Identify which cell holds the provided text, then report its (x, y) central coordinate. 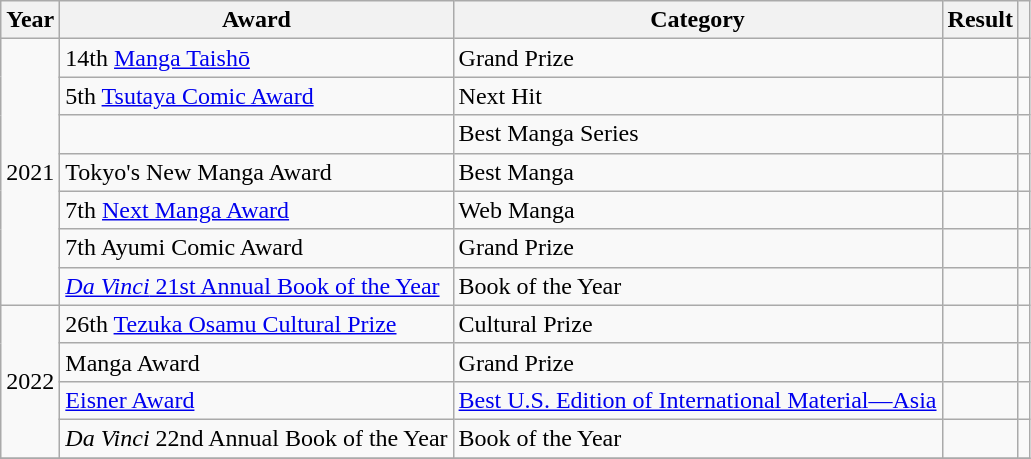
Manga Award (256, 362)
Best U.S. Edition of International Material—Asia (698, 400)
Da Vinci 22nd Annual Book of the Year (256, 438)
26th Tezuka Osamu Cultural Prize (256, 324)
5th Tsutaya Comic Award (256, 96)
7th Next Manga Award (256, 210)
Year (30, 20)
7th Ayumi Comic Award (256, 248)
Eisner Award (256, 400)
2022 (30, 381)
14th Manga Taishō (256, 58)
Da Vinci 21st Annual Book of the Year (256, 286)
Category (698, 20)
Award (256, 20)
Best Manga (698, 172)
Cultural Prize (698, 324)
Best Manga Series (698, 134)
Web Manga (698, 210)
2021 (30, 172)
Next Hit (698, 96)
Result (980, 20)
Tokyo's New Manga Award (256, 172)
